Locate the cell with the specified text and output its [x, y] center coordinate. 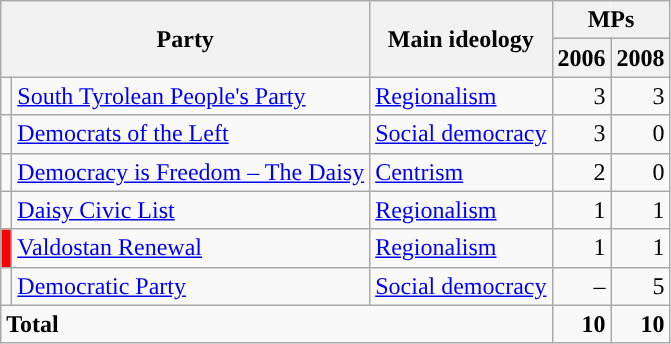
Valdostan Renewal [191, 248]
2008 [640, 58]
Democracy is Freedom – The Daisy [191, 172]
South Tyrolean People's Party [191, 96]
5 [640, 286]
Party [186, 39]
Daisy Civic List [191, 210]
– [582, 286]
Democratic Party [191, 286]
MPs [611, 20]
2 [582, 172]
Main ideology [461, 39]
Centrism [461, 172]
2006 [582, 58]
Democrats of the Left [191, 134]
Total [276, 324]
